Find where the given text appears and provide that cell's center as (X, Y) coordinate. 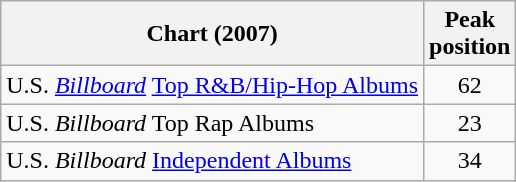
U.S. Billboard Top Rap Albums (212, 123)
23 (470, 123)
34 (470, 161)
62 (470, 85)
U.S. Billboard Top R&B/Hip-Hop Albums (212, 85)
U.S. Billboard Independent Albums (212, 161)
Peakposition (470, 34)
Chart (2007) (212, 34)
